Locate the cell with the specified text and output its [X, Y] center coordinate. 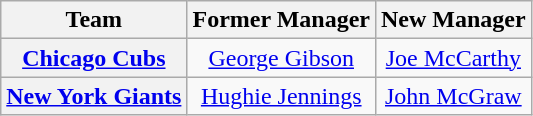
Team [94, 20]
John McGraw [453, 96]
Hughie Jennings [282, 96]
New Manager [453, 20]
Chicago Cubs [94, 58]
Former Manager [282, 20]
Joe McCarthy [453, 58]
New York Giants [94, 96]
George Gibson [282, 58]
